Identify which cell holds the provided text, then report its (x, y) central coordinate. 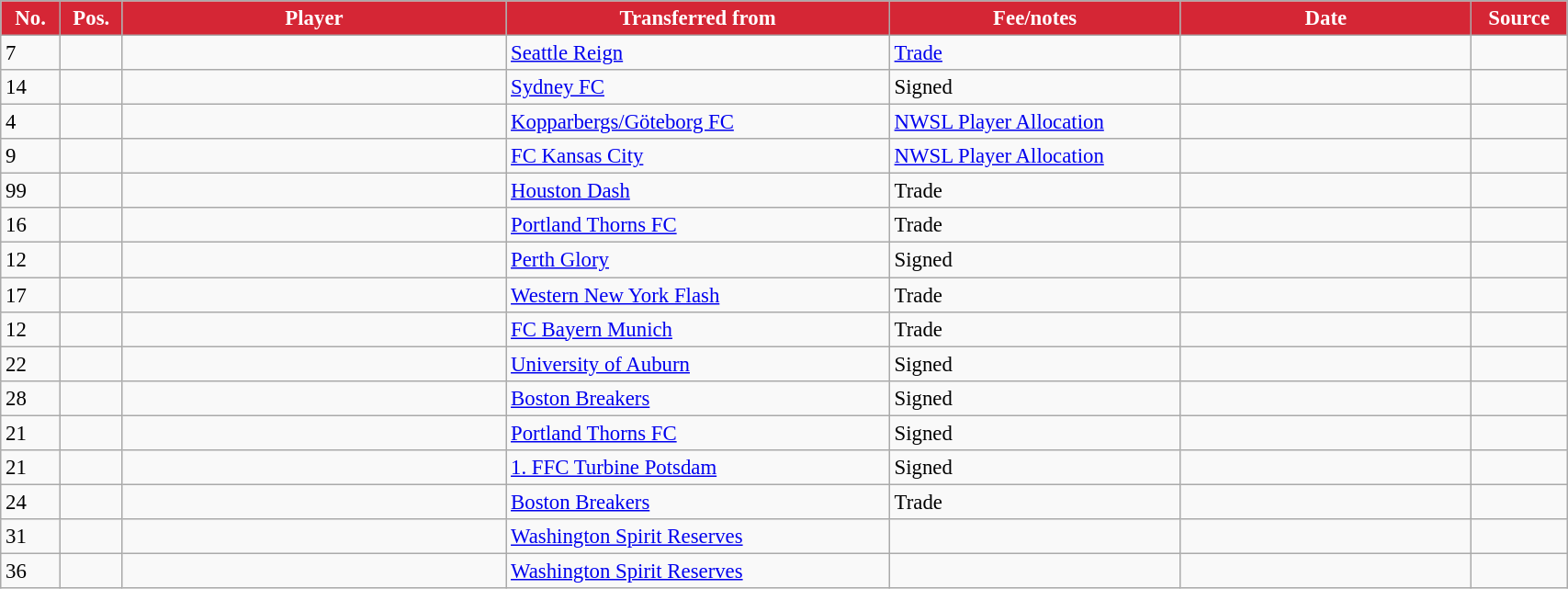
4 (31, 122)
Kopparbergs/Göteborg FC (698, 122)
Date (1326, 18)
FC Bayern Munich (698, 329)
Pos. (91, 18)
22 (31, 364)
Transferred from (698, 18)
16 (31, 225)
7 (31, 53)
Perth Glory (698, 260)
24 (31, 502)
17 (31, 295)
36 (31, 571)
31 (31, 537)
No. (31, 18)
Western New York Flash (698, 295)
28 (31, 398)
Fee/notes (1034, 18)
Houston Dash (698, 191)
Player (314, 18)
FC Kansas City (698, 156)
University of Auburn (698, 364)
9 (31, 156)
1. FFC Turbine Potsdam (698, 468)
Sydney FC (698, 87)
99 (31, 191)
Seattle Reign (698, 53)
14 (31, 87)
Source (1519, 18)
